Pinpoint the cell where the given text exists, returning its [x, y] midpoint coordinate. 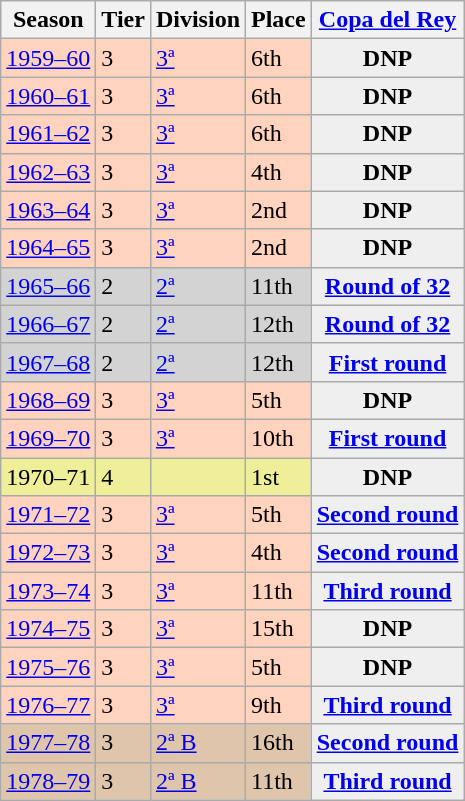
16th [279, 743]
15th [279, 629]
1977–78 [48, 743]
1962–63 [48, 172]
1964–65 [48, 248]
1974–75 [48, 629]
1st [279, 477]
1961–62 [48, 134]
1970–71 [48, 477]
1963–64 [48, 210]
4 [124, 477]
1978–79 [48, 781]
Season [48, 20]
1972–73 [48, 553]
1968–69 [48, 400]
1976–77 [48, 705]
1960–61 [48, 96]
1967–68 [48, 362]
Division [198, 20]
Copa del Rey [388, 20]
1975–76 [48, 667]
Tier [124, 20]
1971–72 [48, 515]
10th [279, 438]
1966–67 [48, 324]
Place [279, 20]
9th [279, 705]
1973–74 [48, 591]
1965–66 [48, 286]
1959–60 [48, 58]
1969–70 [48, 438]
